Scan for the cell matching the given text and deliver its [X, Y] coordinate at center. 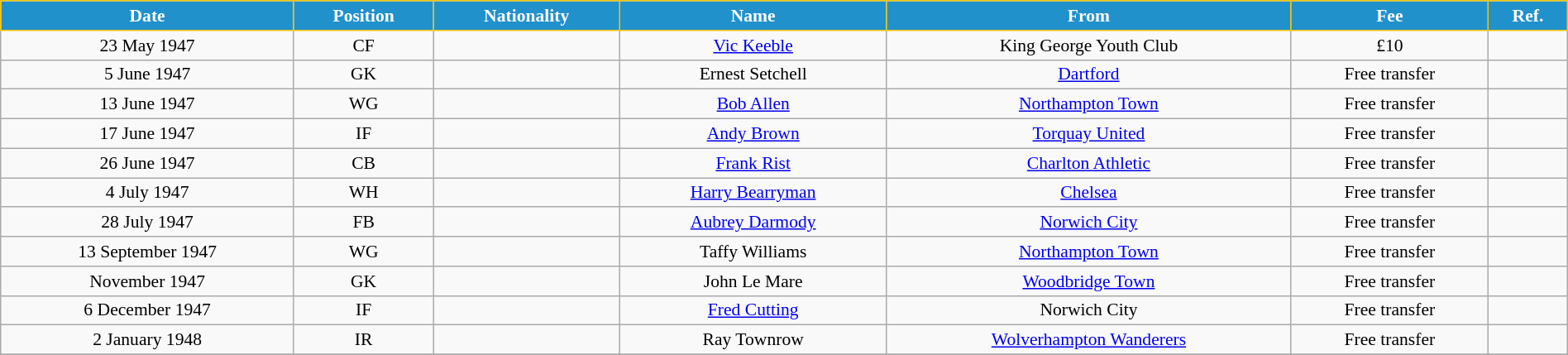
Bob Allen [753, 104]
Harry Bearryman [753, 193]
FB [363, 223]
28 July 1947 [147, 223]
4 July 1947 [147, 193]
From [1088, 16]
Ref. [1528, 16]
5 June 1947 [147, 74]
John Le Mare [753, 281]
13 June 1947 [147, 104]
Fred Cutting [753, 310]
Charlton Athletic [1088, 163]
Fee [1389, 16]
Woodbridge Town [1088, 281]
Frank Rist [753, 163]
WH [363, 193]
CF [363, 46]
Andy Brown [753, 134]
23 May 1947 [147, 46]
Ernest Setchell [753, 74]
Vic Keeble [753, 46]
Wolverhampton Wanderers [1088, 340]
26 June 1947 [147, 163]
Aubrey Darmody [753, 223]
13 September 1947 [147, 252]
Position [363, 16]
CB [363, 163]
Ray Townrow [753, 340]
November 1947 [147, 281]
Chelsea [1088, 193]
£10 [1389, 46]
Name [753, 16]
Dartford [1088, 74]
2 January 1948 [147, 340]
Taffy Williams [753, 252]
Torquay United [1088, 134]
Nationality [527, 16]
Date [147, 16]
King George Youth Club [1088, 46]
6 December 1947 [147, 310]
IR [363, 340]
17 June 1947 [147, 134]
